Detect which cell encompasses the target text, then output its [X, Y] center coordinate. 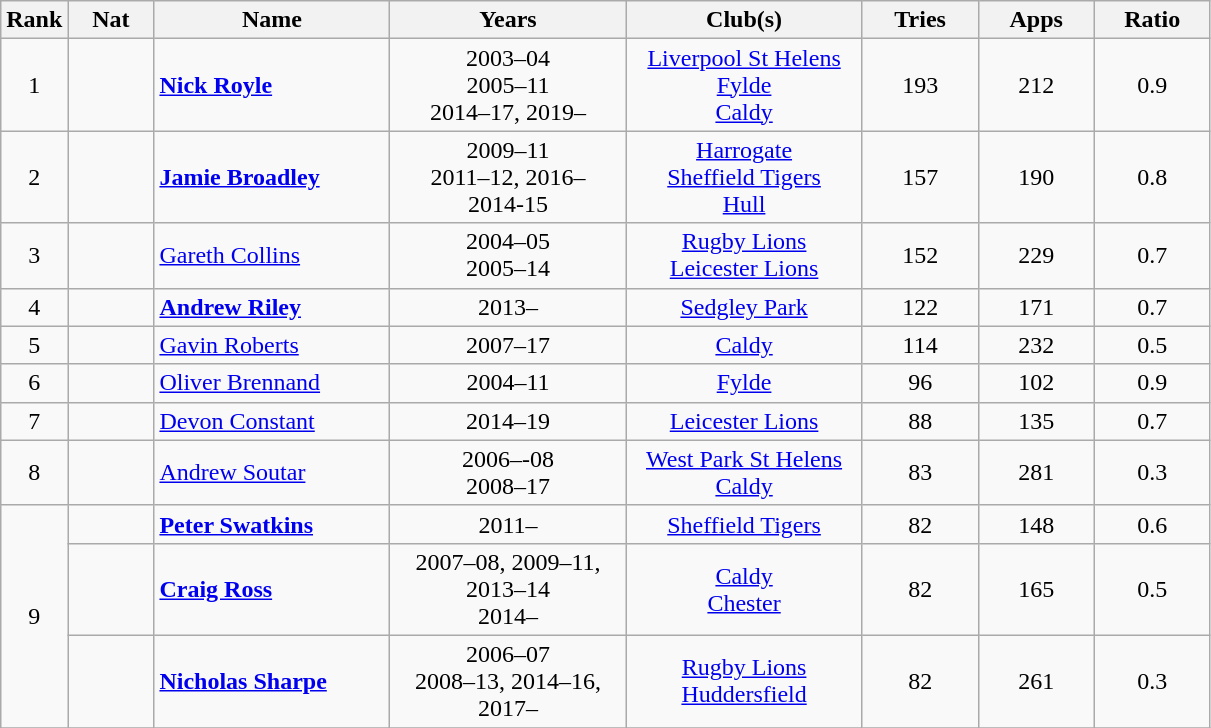
171 [1036, 307]
Sedgley Park [744, 307]
9 [34, 616]
165 [1036, 589]
193 [920, 85]
212 [1036, 85]
Gareth Collins [272, 256]
135 [1036, 421]
Rank [34, 20]
4 [34, 307]
96 [920, 383]
Rugby LionsLeicester Lions [744, 256]
281 [1036, 472]
2003–042005–112014–17, 2019– [508, 85]
114 [920, 345]
83 [920, 472]
Andrew Riley [272, 307]
3 [34, 256]
6 [34, 383]
Devon Constant [272, 421]
7 [34, 421]
122 [920, 307]
Gavin Roberts [272, 345]
Caldy [744, 345]
88 [920, 421]
2 [34, 177]
157 [920, 177]
148 [1036, 524]
Fylde [744, 383]
Club(s) [744, 20]
Apps [1036, 20]
Jamie Broadley [272, 177]
102 [1036, 383]
Liverpool St HelensFyldeCaldy [744, 85]
Tries [920, 20]
Nick Royle [272, 85]
Rugby LionsHuddersfield [744, 681]
261 [1036, 681]
2007–17 [508, 345]
2014–19 [508, 421]
West Park St HelensCaldy [744, 472]
Sheffield Tigers [744, 524]
2004–052005–14 [508, 256]
Oliver Brennand [272, 383]
2006–-082008–17 [508, 472]
0.6 [1152, 524]
8 [34, 472]
152 [920, 256]
Peter Swatkins [272, 524]
2004–11 [508, 383]
CaldyChester [744, 589]
Years [508, 20]
0.8 [1152, 177]
2009–112011–12, 2016–2014-15 [508, 177]
Nat [111, 20]
1 [34, 85]
Nicholas Sharpe [272, 681]
190 [1036, 177]
2006–072008–13, 2014–16, 2017– [508, 681]
Andrew Soutar [272, 472]
232 [1036, 345]
Leicester Lions [744, 421]
Craig Ross [272, 589]
2007–08, 2009–11, 2013–142014– [508, 589]
229 [1036, 256]
Ratio [1152, 20]
2011– [508, 524]
HarrogateSheffield TigersHull [744, 177]
5 [34, 345]
2013– [508, 307]
Name [272, 20]
